Return [x, y] of the center of cell containing provided text 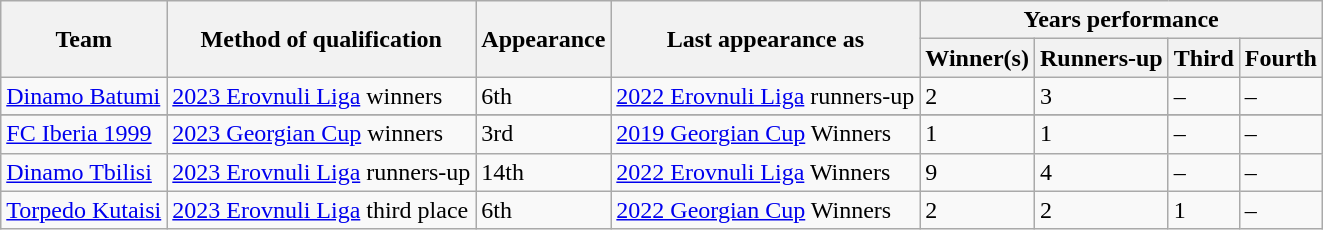
3rd [544, 134]
9 [978, 172]
Runners-up [1101, 58]
Appearance [544, 39]
Team [84, 39]
Years performance [1122, 20]
Winner(s) [978, 58]
Fourth [1280, 58]
2023 Erovnuli Liga runners-up [322, 172]
Method of qualification [322, 39]
Torpedo Kutaisi [84, 210]
FC Iberia 1999 [84, 134]
2023 Erovnuli Liga third place [322, 210]
2022 Georgian Cup Winners [766, 210]
2023 Erovnuli Liga winners [322, 96]
Dinamo Tbilisi [84, 172]
3 [1101, 96]
4 [1101, 172]
Third [1204, 58]
Last appearance as [766, 39]
2023 Georgian Cup winners [322, 134]
2022 Erovnuli Liga Winners [766, 172]
2022 Erovnuli Liga runners-up [766, 96]
2019 Georgian Cup Winners [766, 134]
Dinamo Batumi [84, 96]
14th [544, 172]
